Output the [x, y] coordinate of the center of the cell containing the given text.  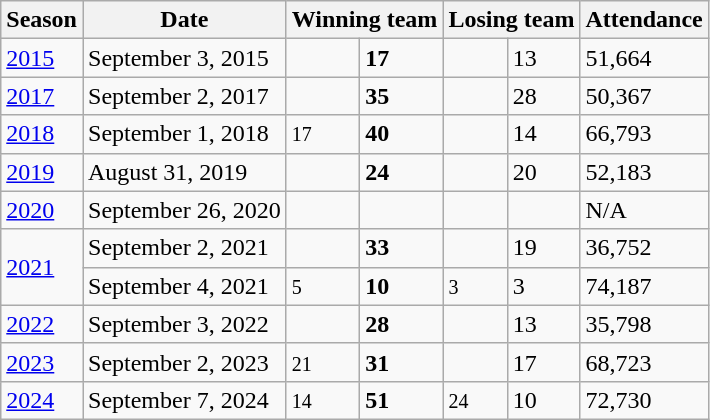
Losing team [512, 20]
40 [402, 134]
2020 [42, 210]
August 31, 2019 [184, 172]
September 1, 2018 [184, 134]
2018 [42, 134]
52,183 [644, 172]
2017 [42, 96]
68,723 [644, 362]
N/A [644, 210]
50,367 [644, 96]
Season [42, 20]
33 [402, 248]
74,187 [644, 286]
2022 [42, 324]
19 [544, 248]
Attendance [644, 20]
September 2, 2017 [184, 96]
31 [402, 362]
2019 [42, 172]
September 7, 2024 [184, 400]
20 [544, 172]
21 [323, 362]
Winning team [364, 20]
35,798 [644, 324]
5 [323, 286]
2024 [42, 400]
September 2, 2021 [184, 248]
72,730 [644, 400]
51 [402, 400]
Date [184, 20]
51,664 [644, 58]
66,793 [644, 134]
September 3, 2022 [184, 324]
2023 [42, 362]
36,752 [644, 248]
2021 [42, 267]
September 2, 2023 [184, 362]
2015 [42, 58]
September 26, 2020 [184, 210]
September 4, 2021 [184, 286]
September 3, 2015 [184, 58]
35 [402, 96]
